Scan for the cell matching the given text and deliver its [X, Y] coordinate at center. 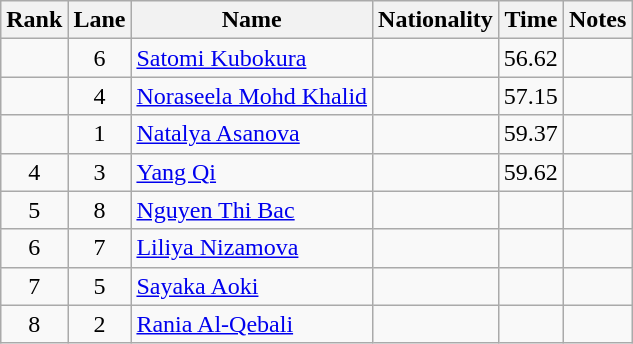
3 [100, 172]
Liliya Nizamova [252, 248]
Nguyen Thi Bac [252, 210]
56.62 [530, 58]
Name [252, 20]
Rania Al-Qebali [252, 324]
57.15 [530, 96]
Natalya Asanova [252, 134]
59.62 [530, 172]
59.37 [530, 134]
Sayaka Aoki [252, 286]
Rank [34, 20]
1 [100, 134]
Time [530, 20]
2 [100, 324]
Nationality [436, 20]
Yang Qi [252, 172]
Lane [100, 20]
Satomi Kubokura [252, 58]
Noraseela Mohd Khalid [252, 96]
Notes [597, 20]
